Detect which cell encompasses the target text, then output its (x, y) center coordinate. 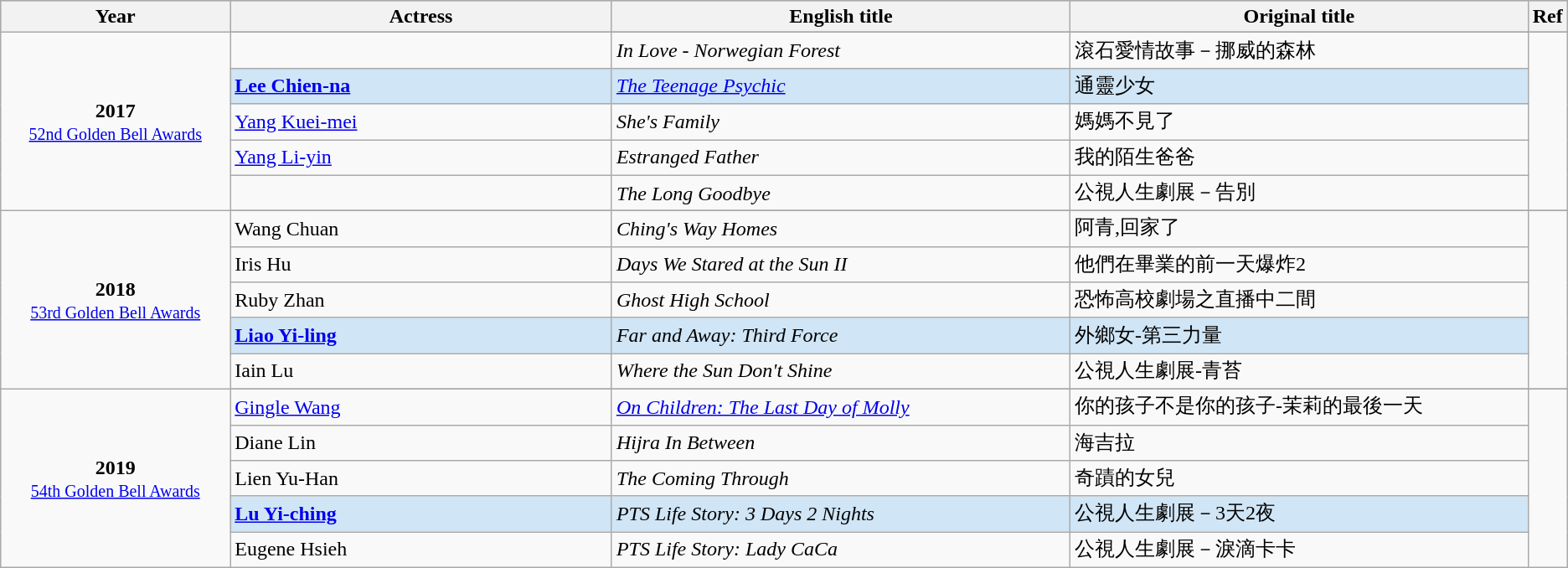
公視人生劇展－告別 (1300, 193)
PTS Life Story: 3 Days 2 Nights (841, 514)
Actress (421, 17)
English title (841, 17)
2018 53rd Golden Bell Awards (116, 300)
2019 54th Golden Bell Awards (116, 478)
外鄉女-第三力量 (1300, 335)
公視人生劇展-青苔 (1300, 372)
Far and Away: Third Force (841, 335)
Yang Kuei-mei (421, 122)
公視人生劇展－3天2夜 (1300, 514)
你的孩子不是你的孩子-茉莉的最後一天 (1300, 407)
Original title (1300, 17)
Lee Chien-na (421, 85)
阿青,回家了 (1300, 230)
Liao Yi-ling (421, 335)
Iain Lu (421, 372)
In Love - Norwegian Forest (841, 50)
Gingle Wang (421, 407)
奇蹟的女兒 (1300, 479)
Days We Stared at the Sun II (841, 265)
Eugene Hsieh (421, 550)
PTS Life Story: Lady CaCa (841, 550)
Ruby Zhan (421, 300)
我的陌生爸爸 (1300, 157)
Estranged Father (841, 157)
Ref (1548, 17)
Lu Yi-ching (421, 514)
滾石愛情故事－挪威的森林 (1300, 50)
Hijra In Between (841, 442)
On Children: The Last Day of Molly (841, 407)
公視人生劇展－淚滴卡卡 (1300, 550)
The Coming Through (841, 479)
She's Family (841, 122)
媽媽不見了 (1300, 122)
Wang Chuan (421, 230)
The Long Goodbye (841, 193)
他們在畢業的前一天爆炸2 (1300, 265)
Where the Sun Don't Shine (841, 372)
Ching's Way Homes (841, 230)
2017 52nd Golden Bell Awards (116, 122)
The Teenage Psychic (841, 85)
Lien Yu-Han (421, 479)
Iris Hu (421, 265)
Ghost High School (841, 300)
通靈少女 (1300, 85)
Yang Li-yin (421, 157)
Year (116, 17)
Diane Lin (421, 442)
海吉拉 (1300, 442)
恐怖高校劇場之直播中二間 (1300, 300)
